Locate the cell with the specified text and output its (X, Y) center coordinate. 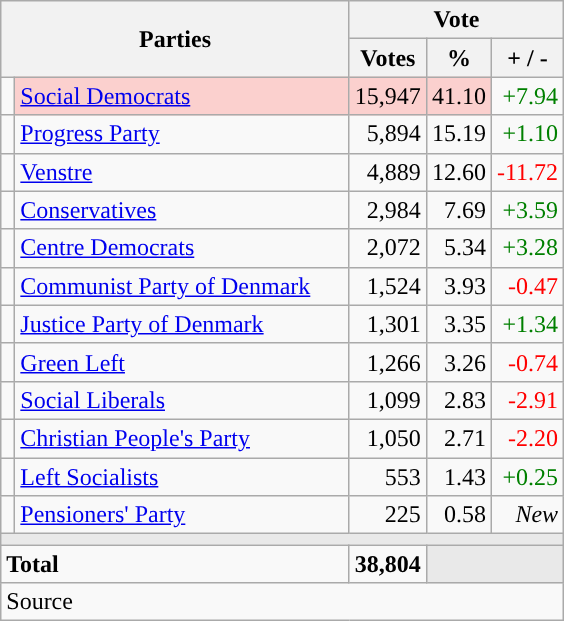
Christian People's Party (182, 438)
3.35 (458, 324)
Social Liberals (182, 400)
553 (388, 477)
3.26 (458, 362)
+1.34 (527, 324)
Green Left (182, 362)
0.58 (458, 515)
+ / - (527, 58)
2.83 (458, 400)
% (458, 58)
Total (176, 564)
3.93 (458, 286)
Source (282, 602)
38,804 (388, 564)
+7.94 (527, 96)
-0.47 (527, 286)
12.60 (458, 172)
5,894 (388, 134)
-2.91 (527, 400)
1.43 (458, 477)
-2.20 (527, 438)
4,889 (388, 172)
15.19 (458, 134)
+0.25 (527, 477)
7.69 (458, 210)
+3.59 (527, 210)
Communist Party of Denmark (182, 286)
1,099 (388, 400)
Centre Democrats (182, 248)
2.71 (458, 438)
Social Democrats (182, 96)
Vote (456, 20)
1,301 (388, 324)
2,072 (388, 248)
-0.74 (527, 362)
1,266 (388, 362)
15,947 (388, 96)
1,524 (388, 286)
+1.10 (527, 134)
225 (388, 515)
Progress Party (182, 134)
Pensioners' Party (182, 515)
-11.72 (527, 172)
5.34 (458, 248)
1,050 (388, 438)
Parties (176, 39)
Conservatives (182, 210)
2,984 (388, 210)
41.10 (458, 96)
Venstre (182, 172)
+3.28 (527, 248)
New (527, 515)
Justice Party of Denmark (182, 324)
Left Socialists (182, 477)
Votes (388, 58)
